Determine the [X, Y] coordinate at the center of the cell enclosing the given text.  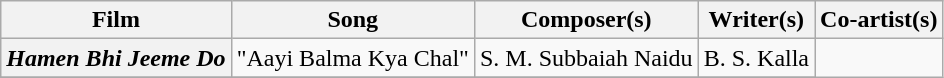
Composer(s) [586, 20]
Hamen Bhi Jeeme Do [116, 58]
Film [116, 20]
Song [352, 20]
B. S. Kalla [756, 58]
"Aayi Balma Kya Chal" [352, 58]
Co-artist(s) [879, 20]
S. M. Subbaiah Naidu [586, 58]
Writer(s) [756, 20]
